Pinpoint the cell where the given text exists, returning its [x, y] midpoint coordinate. 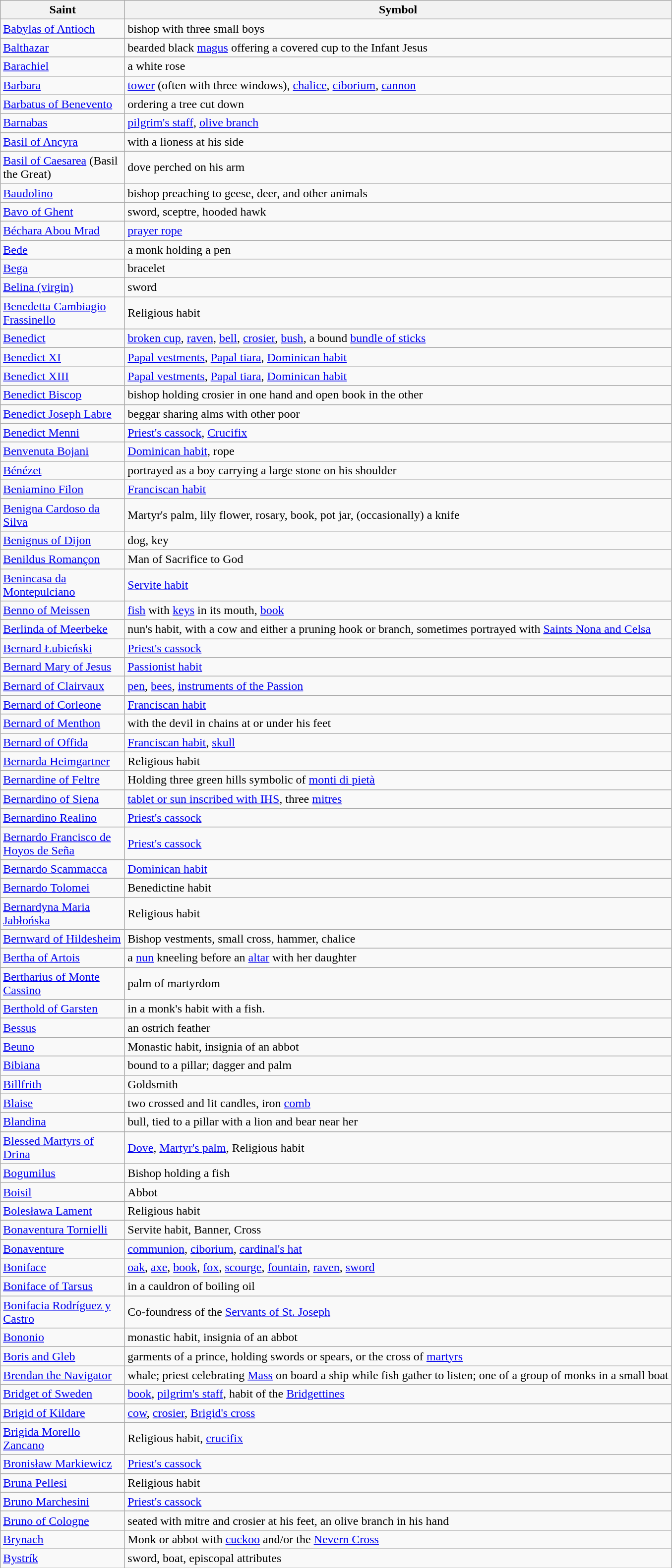
Barbara [62, 85]
Bernardino of Siena [62, 799]
Bruna Pellesi [62, 1483]
Bernardine of Feltre [62, 780]
Religious habit, crucifix [398, 1438]
Bernardyna Maria Jabłońska [62, 913]
Barachiel [62, 66]
Bishop holding a fish [398, 1173]
Benno of Meissen [62, 611]
Bessus [62, 1028]
Bavo of Ghent [62, 212]
dove perched on his arm [398, 168]
Benedict [62, 338]
palm of martyrdom [398, 983]
Babylas of Antioch [62, 29]
Bolesława Lament [62, 1211]
Bonaventure [62, 1248]
Bertha of Artois [62, 958]
Saint [62, 10]
Boniface of Tarsus [62, 1287]
whale; priest celebrating Mass on board a ship while fish gather to listen; one of a group of monks in a small boat [398, 1375]
Benincasa da Montepulciano [62, 585]
Boisil [62, 1192]
Bernard of Menthon [62, 724]
with a lioness at his side [398, 142]
Bede [62, 249]
Benedict XI [62, 357]
Brigida Morello Zancano [62, 1438]
communion, ciborium, cardinal's hat [398, 1248]
Bishop vestments, small cross, hammer, chalice [398, 939]
Basil of Caesarea (Basil the Great) [62, 168]
Bernard Mary of Jesus [62, 667]
nun's habit, with a cow and either a pruning hook or branch, sometimes portrayed with Saints Nona and Celsa [398, 629]
bound to a pillar; dagger and palm [398, 1065]
Holding three green hills symbolic of monti di pietà [398, 780]
an ostrich feather [398, 1028]
Brendan the Navigator [62, 1375]
Balthazar [62, 48]
a monk holding a pen [398, 249]
a nun kneeling before an altar with her daughter [398, 958]
Dominican habit [398, 869]
Bernard Łubieński [62, 648]
seated with mitre and crosier at his feet, an olive branch in his hand [398, 1520]
pen, bees, instruments of the Passion [398, 686]
Dove, Martyr's palm, Religious habit [398, 1148]
Benedictine habit [398, 888]
Bernard of Corleone [62, 705]
bull, tied to a pillar with a lion and bear near her [398, 1122]
Monastic habit, insignia of an abbot [398, 1047]
Bernard of Offida [62, 742]
dog, key [398, 540]
garments of a prince, holding swords or spears, or the cross of martyrs [398, 1356]
Brigid of Kildare [62, 1413]
two crossed and lit candles, iron comb [398, 1103]
Bibiana [62, 1065]
Bonaventura Tornielli [62, 1230]
sword, boat, episcopal attributes [398, 1558]
prayer rope [398, 230]
Bernardo Francisco de Hoyos de Seña [62, 843]
Benedict XIII [62, 376]
Co-foundress of the Servants of St. Joseph [398, 1312]
Dominican habit, rope [398, 451]
Bononio [62, 1338]
Bogumilus [62, 1173]
Bruno Marchesini [62, 1502]
Bernarda Heimgartner [62, 761]
book, pilgrim's staff, habit of the Bridgettines [398, 1394]
bishop holding crosier in one hand and open book in the other [398, 395]
ordering a tree cut down [398, 104]
sword, sceptre, hooded hawk [398, 212]
Bénézet [62, 470]
Baudolino [62, 193]
in a cauldron of boiling oil [398, 1287]
Bruno of Cologne [62, 1520]
Martyr's palm, lily flower, rosary, book, pot jar, (occasionally) a knife [398, 514]
Benedict Joseph Labre [62, 414]
Béchara Abou Mrad [62, 230]
Bonifacia Rodríguez y Castro [62, 1312]
fish with keys in its mouth, book [398, 611]
Benedict Biscop [62, 395]
Bystrík [62, 1558]
Bernard of Clairvaux [62, 686]
beggar sharing alms with other poor [398, 414]
Monk or abbot with cuckoo and/or the Nevern Cross [398, 1539]
Priest's cassock, Crucifix [398, 433]
Franciscan habit, skull [398, 742]
Barnabas [62, 123]
Bridget of Sweden [62, 1394]
portrayed as a boy carrying a large stone on his shoulder [398, 470]
pilgrim's staff, olive branch [398, 123]
Billfrith [62, 1084]
tower (often with three windows), chalice, ciborium, cannon [398, 85]
Beuno [62, 1047]
Bernardo Tolomei [62, 888]
Belina (virgin) [62, 287]
Beniamino Filon [62, 489]
Benignus of Dijon [62, 540]
Bernward of Hildesheim [62, 939]
Symbol [398, 10]
Servite habit, Banner, Cross [398, 1230]
Man of Sacrifice to God [398, 559]
Benvenuta Bojani [62, 451]
Blessed Martyrs of Drina [62, 1148]
tablet or sun inscribed with IHS, three mitres [398, 799]
Bernardo Scammacca [62, 869]
Boniface [62, 1268]
bearded black magus offering a covered cup to the Infant Jesus [398, 48]
Goldsmith [398, 1084]
monastic habit, insignia of an abbot [398, 1338]
Bega [62, 269]
Bernardino Realino [62, 818]
Bertharius of Monte Cassino [62, 983]
with the devil in chains at or under his feet [398, 724]
cow, crosier, Brigid's cross [398, 1413]
sword [398, 287]
Boris and Gleb [62, 1356]
Berlinda of Meerbeke [62, 629]
Benedict Menni [62, 433]
bracelet [398, 269]
Passionist habit [398, 667]
Abbot [398, 1192]
Blaise [62, 1103]
Bronisław Markiewicz [62, 1464]
Berthold of Garsten [62, 1009]
Basil of Ancyra [62, 142]
Blandina [62, 1122]
in a monk's habit with a fish. [398, 1009]
Benildus Romançon [62, 559]
oak, axe, book, fox, scourge, fountain, raven, sword [398, 1268]
bishop preaching to geese, deer, and other animals [398, 193]
a white rose [398, 66]
Benedetta Cambiagio Frassinello [62, 313]
Benigna Cardoso da Silva [62, 514]
Barbatus of Benevento [62, 104]
Servite habit [398, 585]
broken cup, raven, bell, crosier, bush, a bound bundle of sticks [398, 338]
Brynach [62, 1539]
bishop with three small boys [398, 29]
